Output the (X, Y) coordinate of the center of the cell containing the given text.  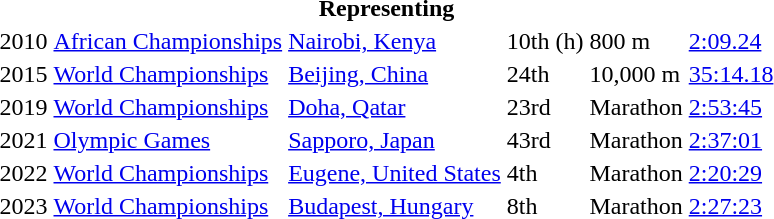
Doha, Qatar (395, 107)
Nairobi, Kenya (395, 41)
Beijing, China (395, 74)
800 m (636, 41)
Eugene, United States (395, 173)
Sapporo, Japan (395, 140)
23rd (545, 107)
10,000 m (636, 74)
24th (545, 74)
4th (545, 173)
African Championships (168, 41)
10th (h) (545, 41)
43rd (545, 140)
Olympic Games (168, 140)
